Return [x, y] of the center of cell containing provided text 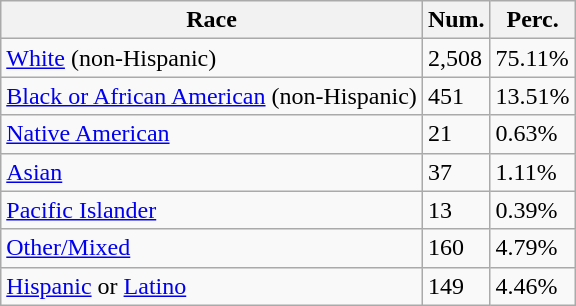
White (non-Hispanic) [212, 58]
13.51% [532, 96]
Black or African American (non-Hispanic) [212, 96]
37 [456, 172]
2,508 [456, 58]
4.79% [532, 248]
Hispanic or Latino [212, 286]
451 [456, 96]
149 [456, 286]
Perc. [532, 20]
4.46% [532, 286]
Pacific Islander [212, 210]
160 [456, 248]
0.63% [532, 134]
1.11% [532, 172]
75.11% [532, 58]
Other/Mixed [212, 248]
Num. [456, 20]
Native American [212, 134]
0.39% [532, 210]
21 [456, 134]
Race [212, 20]
Asian [212, 172]
13 [456, 210]
